Locate the cell with the specified text and output its (x, y) center coordinate. 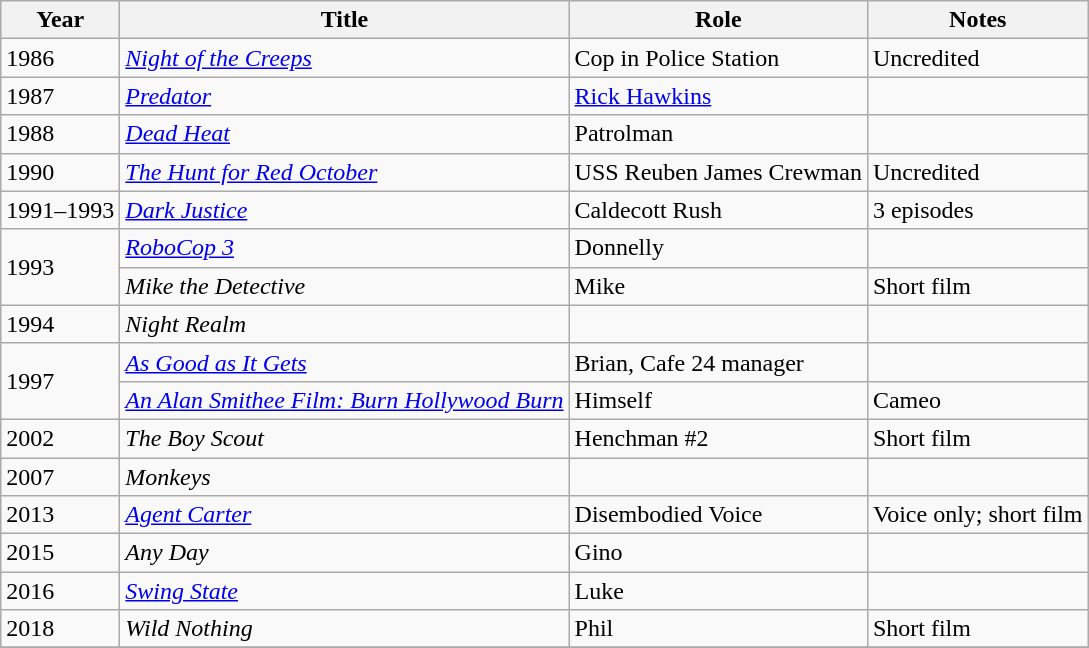
Predator (344, 96)
1988 (60, 134)
2002 (60, 438)
Agent Carter (344, 515)
Dead Heat (344, 134)
Gino (718, 553)
1991–1993 (60, 210)
Henchman #2 (718, 438)
Brian, Cafe 24 manager (718, 362)
Luke (718, 591)
Dark Justice (344, 210)
Patrolman (718, 134)
The Hunt for Red October (344, 172)
3 episodes (978, 210)
As Good as It Gets (344, 362)
The Boy Scout (344, 438)
Phil (718, 629)
Swing State (344, 591)
Monkeys (344, 477)
Caldecott Rush (718, 210)
Night of the Creeps (344, 58)
An Alan Smithee Film: Burn Hollywood Burn (344, 400)
2007 (60, 477)
Donnelly (718, 248)
Disembodied Voice (718, 515)
Rick Hawkins (718, 96)
2013 (60, 515)
Any Day (344, 553)
Notes (978, 20)
Mike (718, 286)
Year (60, 20)
1994 (60, 324)
Role (718, 20)
Voice only; short film (978, 515)
1997 (60, 381)
1993 (60, 267)
Cameo (978, 400)
RoboCop 3 (344, 248)
Night Realm (344, 324)
Himself (718, 400)
Mike the Detective (344, 286)
1986 (60, 58)
1990 (60, 172)
Cop in Police Station (718, 58)
USS Reuben James Crewman (718, 172)
2015 (60, 553)
2018 (60, 629)
1987 (60, 96)
Title (344, 20)
2016 (60, 591)
Wild Nothing (344, 629)
